Extract the [X, Y] coordinate from the center of the cell holding the provided text.  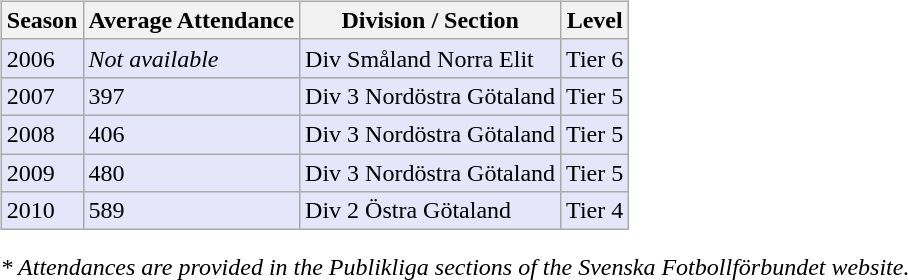
2009 [42, 173]
Tier 4 [595, 211]
589 [192, 211]
2008 [42, 134]
Not available [192, 58]
480 [192, 173]
Tier 6 [595, 58]
2006 [42, 58]
2007 [42, 96]
397 [192, 96]
Division / Section [430, 20]
2010 [42, 211]
Season [42, 20]
Div Småland Norra Elit [430, 58]
406 [192, 134]
Div 2 Östra Götaland [430, 211]
Level [595, 20]
Average Attendance [192, 20]
